From the cell containing the given text, extract its center point as (x, y) coordinate. 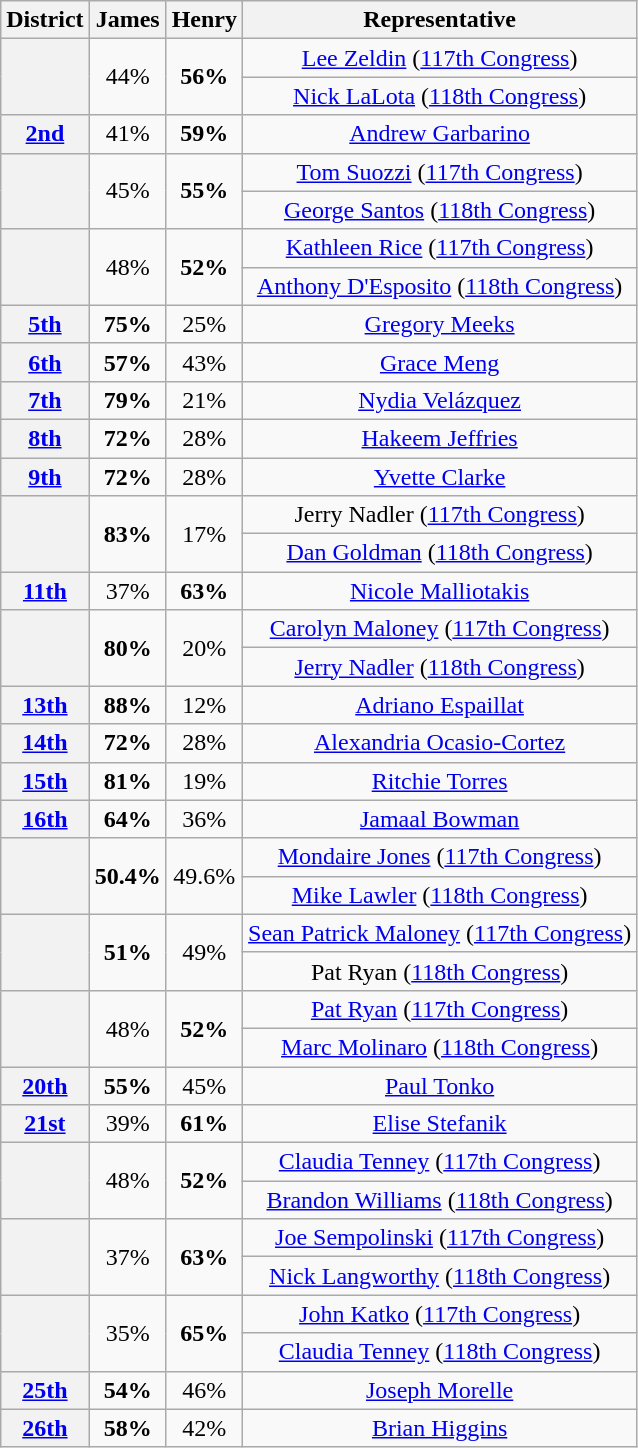
Sean Patrick Maloney (117th Congress) (440, 933)
Ritchie Torres (440, 781)
50.4% (128, 876)
12% (204, 705)
88% (128, 705)
56% (204, 77)
Pat Ryan (118th Congress) (440, 971)
17% (204, 534)
Claudia Tenney (118th Congress) (440, 1352)
Nick LaLota (118th Congress) (440, 96)
21% (204, 400)
49.6% (204, 876)
Jerry Nadler (117th Congress) (440, 515)
Andrew Garbarino (440, 134)
14th (45, 743)
25% (204, 324)
Carolyn Maloney (117th Congress) (440, 629)
20th (45, 1085)
Brian Higgins (440, 1428)
15th (45, 781)
Nick Langworthy (118th Congress) (440, 1276)
16th (45, 819)
Henry (204, 20)
19% (204, 781)
George Santos (118th Congress) (440, 210)
42% (204, 1428)
Hakeem Jeffries (440, 438)
Paul Tonko (440, 1085)
Claudia Tenney (117th Congress) (440, 1162)
District (45, 20)
39% (128, 1124)
Elise Stefanik (440, 1124)
49% (204, 952)
James (128, 20)
Representative (440, 20)
Lee Zeldin (117th Congress) (440, 58)
Mondaire Jones (117th Congress) (440, 857)
2nd (45, 134)
Jerry Nadler (118th Congress) (440, 667)
11th (45, 591)
Joe Sempolinski (117th Congress) (440, 1238)
21st (45, 1124)
John Katko (117th Congress) (440, 1314)
Nydia Velázquez (440, 400)
20% (204, 648)
35% (128, 1333)
81% (128, 781)
Pat Ryan (117th Congress) (440, 1009)
Alexandria Ocasio-Cortez (440, 743)
Grace Meng (440, 362)
43% (204, 362)
13th (45, 705)
Brandon Williams (118th Congress) (440, 1200)
51% (128, 952)
57% (128, 362)
Dan Goldman (118th Congress) (440, 553)
Tom Suozzi (117th Congress) (440, 172)
58% (128, 1428)
Marc Molinaro (118th Congress) (440, 1047)
36% (204, 819)
8th (45, 438)
64% (128, 819)
41% (128, 134)
83% (128, 534)
75% (128, 324)
Adriano Espaillat (440, 705)
46% (204, 1390)
65% (204, 1333)
Kathleen Rice (117th Congress) (440, 248)
59% (204, 134)
79% (128, 400)
6th (45, 362)
25th (45, 1390)
7th (45, 400)
Nicole Malliotakis (440, 591)
26th (45, 1428)
9th (45, 477)
5th (45, 324)
80% (128, 648)
Jamaal Bowman (440, 819)
Gregory Meeks (440, 324)
44% (128, 77)
61% (204, 1124)
Yvette Clarke (440, 477)
Mike Lawler (118th Congress) (440, 895)
Anthony D'Esposito (118th Congress) (440, 286)
54% (128, 1390)
Joseph Morelle (440, 1390)
